Find where the given text appears and provide that cell's center as [x, y] coordinate. 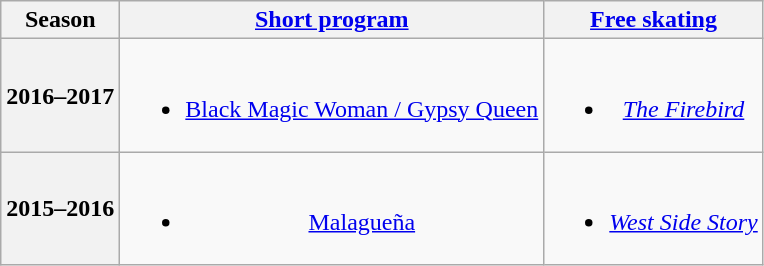
Short program [332, 20]
2015–2016 [60, 208]
Season [60, 20]
Malagueña [332, 208]
2016–2017 [60, 96]
The Firebird [654, 96]
Free skating [654, 20]
West Side Story [654, 208]
Black Magic Woman / Gypsy Queen [332, 96]
